Locate the cell with the specified text and output its [X, Y] center coordinate. 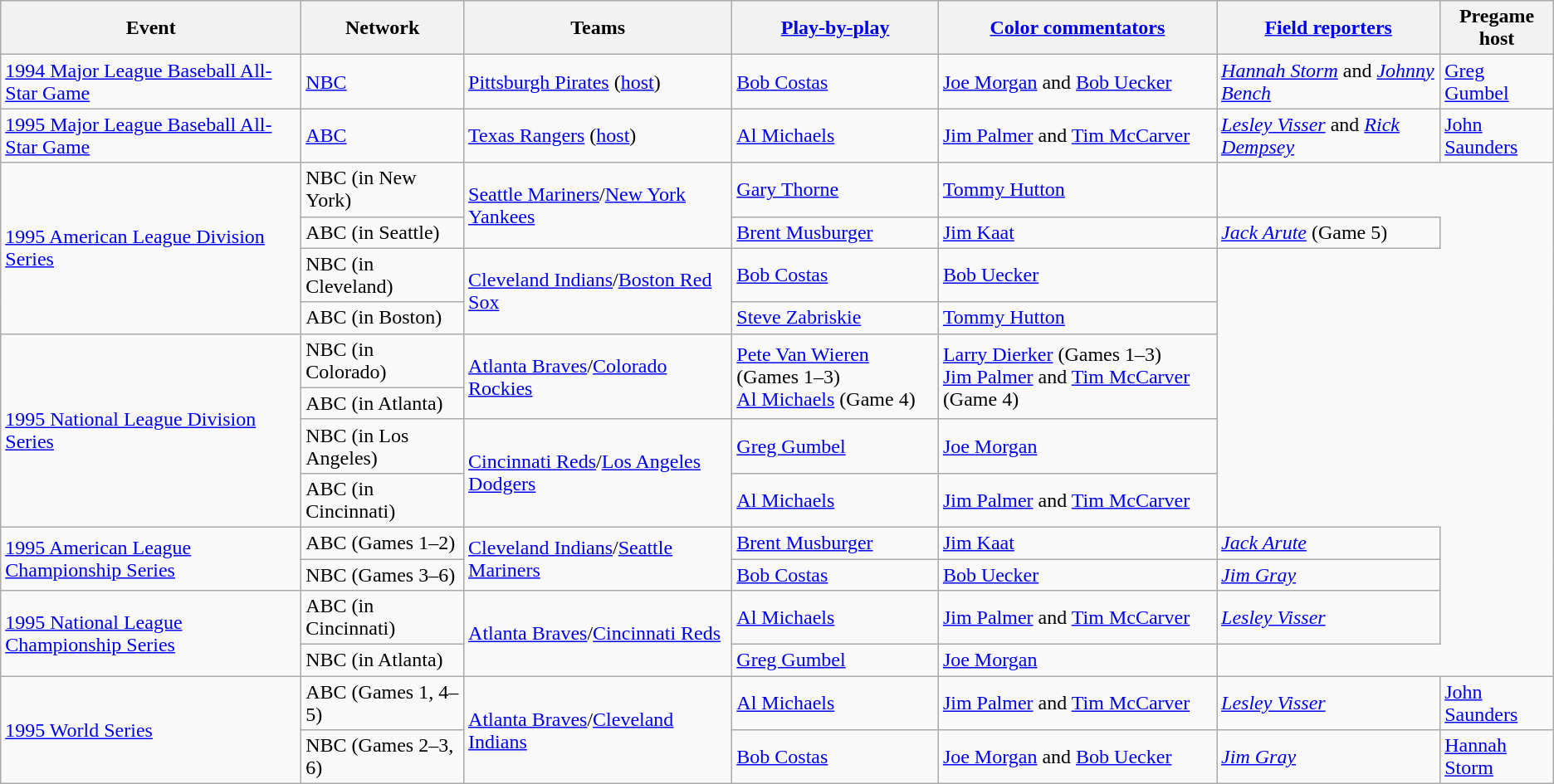
Event [151, 28]
Pregame host [1498, 28]
Gary Thorne [835, 189]
Hannah Storm and Johnny Bench [1328, 81]
Cincinnati Reds/Los Angeles Dodgers [598, 473]
Seattle Mariners/New York Yankees [598, 206]
Play-by-play [835, 28]
Cleveland Indians/Boston Red Sox [598, 290]
Jack Arute (Game 5) [1328, 232]
ABC (Games 1, 4–5) [383, 704]
1995 National League Championship Series [151, 634]
1995 Major League Baseball All-Star Game [151, 136]
Atlanta Braves/Cincinnati Reds [598, 634]
Pete Van Wieren (Games 1–3)Al Michaels (Game 4) [835, 377]
ABC (in Seattle) [383, 232]
Hannah Storm [1498, 757]
Larry Dierker (Games 1–3)Jim Palmer and Tim McCarver (Game 4) [1078, 377]
Color commentators [1078, 28]
1995 National League Division Series [151, 430]
1995 American League Championship Series [151, 558]
Field reporters [1328, 28]
Teams [598, 28]
1995 World Series [151, 730]
NBC (in Cleveland) [383, 275]
ABC [383, 136]
ABC (Games 1–2) [383, 543]
NBC (Games 3–6) [383, 575]
NBC (in New York) [383, 189]
1995 American League Division Series [151, 248]
Texas Rangers (host) [598, 136]
Atlanta Braves/Cleveland Indians [598, 730]
ABC (in Atlanta) [383, 403]
Pittsburgh Pirates (host) [598, 81]
Cleveland Indians/Seattle Mariners [598, 558]
NBC [383, 81]
NBC (in Colorado) [383, 360]
Steve Zabriskie [835, 318]
1994 Major League Baseball All-Star Game [151, 81]
NBC (in Los Angeles) [383, 446]
NBC (Games 2–3, 6) [383, 757]
Lesley Visser and Rick Dempsey [1328, 136]
NBC (in Atlanta) [383, 660]
Network [383, 28]
ABC (in Boston) [383, 318]
Jack Arute [1328, 543]
Atlanta Braves/Colorado Rockies [598, 377]
